From the cell containing the given text, extract its center point as (X, Y) coordinate. 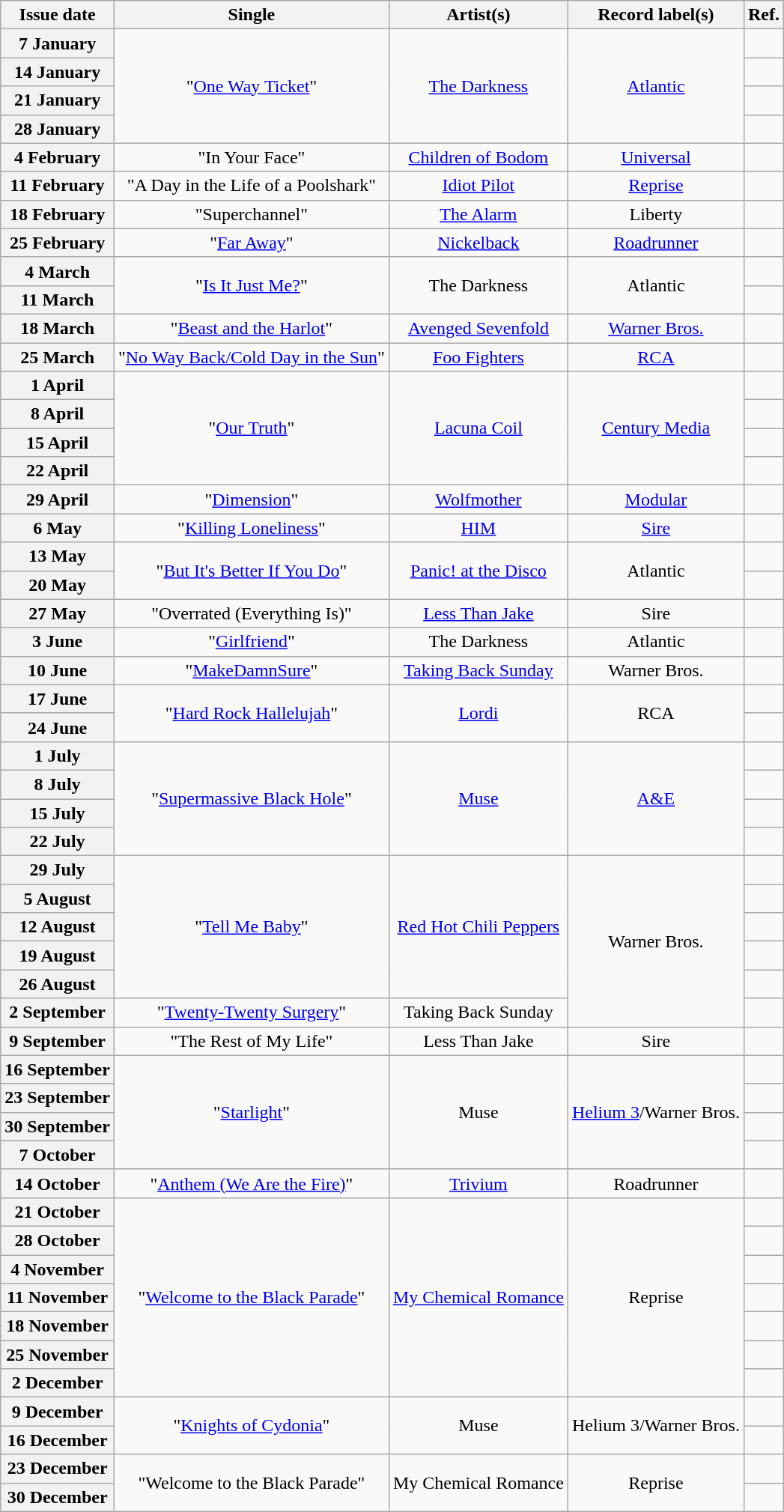
Panic! at the Disco (478, 571)
Trivium (478, 1183)
25 November (58, 1355)
The Alarm (478, 214)
"One Way Ticket" (252, 86)
"Superchannel" (252, 214)
16 December (58, 1440)
25 March (58, 357)
Wolfmother (478, 500)
13 May (58, 556)
"Tell Me Baby" (252, 927)
17 June (58, 699)
12 August (58, 927)
"Anthem (We Are the Fire)" (252, 1183)
9 December (58, 1412)
"Is It Just Me?" (252, 285)
"MakeDamnSure" (252, 670)
Century Media (656, 428)
22 July (58, 842)
4 March (58, 271)
"A Day in the Life of a Poolshark" (252, 186)
"Far Away" (252, 243)
21 January (58, 100)
"Hard Rock Hallelujah" (252, 713)
"In Your Face" (252, 157)
11 March (58, 300)
"Supermassive Black Hole" (252, 798)
Single (252, 15)
28 January (58, 129)
2 December (58, 1383)
Universal (656, 157)
30 December (58, 1497)
Avenged Sevenfold (478, 328)
A&E (656, 798)
27 May (58, 613)
"Killing Loneliness" (252, 528)
24 June (58, 727)
Ref. (764, 15)
14 January (58, 72)
Foo Fighters (478, 357)
18 November (58, 1326)
"No Way Back/Cold Day in the Sun" (252, 357)
14 October (58, 1183)
1 July (58, 756)
15 July (58, 813)
16 September (58, 1069)
1 April (58, 386)
18 February (58, 214)
Red Hot Chili Peppers (478, 927)
"Dimension" (252, 500)
3 June (58, 642)
23 September (58, 1098)
29 July (58, 870)
9 September (58, 1041)
4 February (58, 157)
20 May (58, 585)
6 May (58, 528)
26 August (58, 984)
"Twenty-Twenty Surgery" (252, 1012)
Nickelback (478, 243)
Record label(s) (656, 15)
15 April (58, 443)
22 April (58, 471)
23 December (58, 1469)
"Starlight" (252, 1112)
"Our Truth" (252, 428)
Lordi (478, 713)
Artist(s) (478, 15)
Lacuna Coil (478, 428)
11 February (58, 186)
Children of Bodom (478, 157)
18 March (58, 328)
29 April (58, 500)
2 September (58, 1012)
28 October (58, 1240)
11 November (58, 1298)
"Girlfriend" (252, 642)
Issue date (58, 15)
30 September (58, 1126)
Idiot Pilot (478, 186)
"Overrated (Everything Is)" (252, 613)
Modular (656, 500)
"Beast and the Harlot" (252, 328)
8 April (58, 414)
"The Rest of My Life" (252, 1041)
HIM (478, 528)
7 October (58, 1155)
8 July (58, 784)
"But It's Better If You Do" (252, 571)
Liberty (656, 214)
21 October (58, 1212)
7 January (58, 43)
10 June (58, 670)
5 August (58, 899)
19 August (58, 956)
4 November (58, 1269)
25 February (58, 243)
"Knights of Cydonia" (252, 1426)
